Determine the [X, Y] coordinate at the center of the cell enclosing the given text.  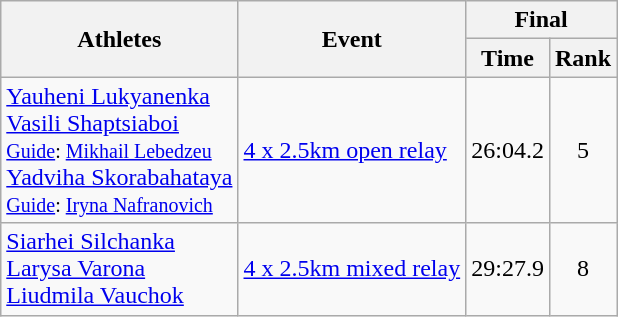
Final [542, 20]
29:27.9 [508, 269]
Time [508, 58]
8 [582, 269]
5 [582, 150]
26:04.2 [508, 150]
Siarhei SilchankaLarysa VaronaLiudmila Vauchok [120, 269]
Athletes [120, 39]
Event [352, 39]
Rank [582, 58]
Yauheni LukyanenkaVasili ShaptsiaboiGuide: Mikhail LebedzeuYadviha SkorabahatayaGuide: Iryna Nafranovich [120, 150]
4 x 2.5km mixed relay [352, 269]
4 x 2.5km open relay [352, 150]
